Detect which cell encompasses the target text, then output its [X, Y] center coordinate. 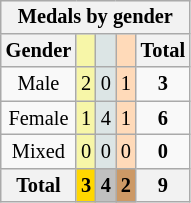
Mixed [38, 152]
Medals by gender [96, 17]
Female [38, 118]
6 [163, 118]
Gender [38, 51]
Male [38, 84]
9 [163, 185]
